Find where the given text appears and provide that cell's center as [x, y] coordinate. 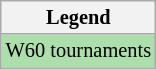
W60 tournaments [78, 51]
Legend [78, 17]
